Output the [X, Y] coordinate of the center of the cell containing the given text.  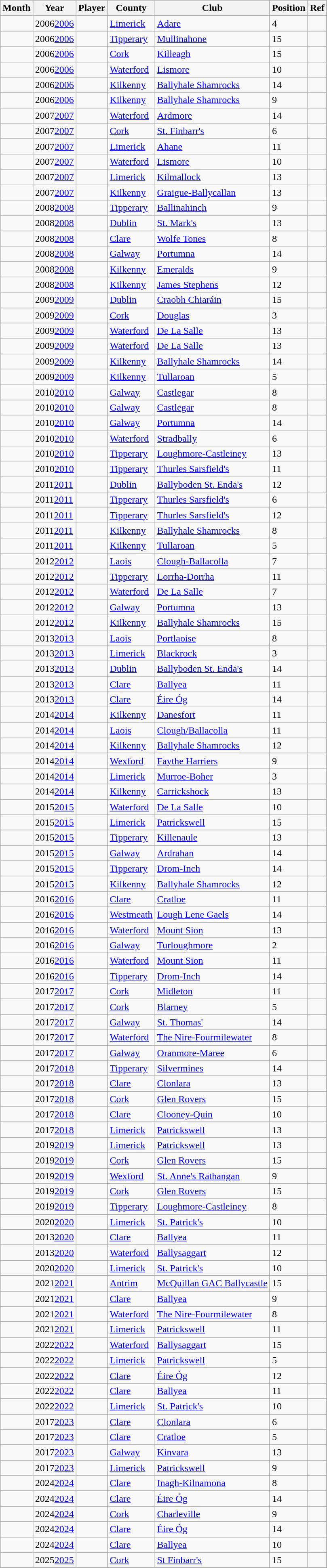
Murroe-Boher [212, 776]
Ballinahinch [212, 208]
County [131, 8]
Emeralds [212, 269]
Killenaule [212, 838]
Clooney-Quin [212, 1114]
Graigue-Ballycallan [212, 193]
Lorrha-Dorrha [212, 576]
Clough/Ballacolla [212, 730]
Douglas [212, 315]
Faythe Harriers [212, 761]
Midleton [212, 992]
Position [289, 8]
St Finbarr's [212, 1560]
St. Mark's [212, 223]
Turloughmore [212, 945]
Antrim [131, 1283]
Blackrock [212, 653]
James Stephens [212, 285]
Killeagh [212, 54]
Ahane [212, 146]
St. Finbarr's [212, 131]
Clough-Ballacolla [212, 561]
Stradbally [212, 438]
Westmeath [131, 914]
Year [54, 8]
Charleville [212, 1514]
Carrickshock [212, 792]
Wolfe Tones [212, 239]
Oranmore-Maree [212, 1053]
Ardmore [212, 115]
Month [17, 8]
Mullinahone [212, 39]
McQuillan GAC Ballycastle [212, 1283]
Inagh-Kilnamona [212, 1483]
Player [92, 8]
Silvermines [212, 1068]
St. Thomas' [212, 1022]
Blarney [212, 1007]
Adare [212, 23]
Ref [317, 8]
St. Anne's Rathangan [212, 1176]
4 [289, 23]
Kilmallock [212, 177]
2 [289, 945]
Portlaoise [212, 638]
Ardrahan [212, 853]
Lough Lene Gaels [212, 914]
Kinvara [212, 1453]
Craobh Chiaráin [212, 300]
Danesfort [212, 715]
20252025 [54, 1560]
Club [212, 8]
